Locate the cell with the specified text and output its (x, y) center coordinate. 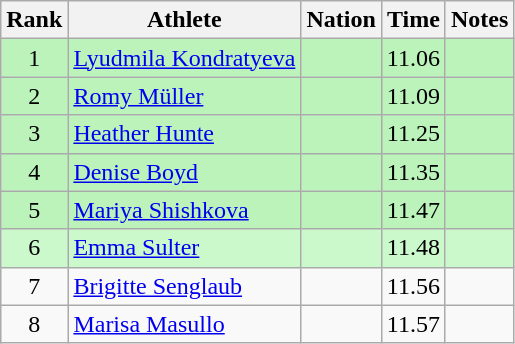
2 (34, 96)
Emma Sulter (184, 248)
11.56 (413, 286)
11.57 (413, 324)
Marisa Masullo (184, 324)
11.06 (413, 58)
8 (34, 324)
11.48 (413, 248)
11.25 (413, 134)
5 (34, 210)
Athlete (184, 20)
4 (34, 172)
11.35 (413, 172)
11.47 (413, 210)
Nation (341, 20)
11.09 (413, 96)
Time (413, 20)
Mariya Shishkova (184, 210)
Notes (479, 20)
1 (34, 58)
Rank (34, 20)
Heather Hunte (184, 134)
7 (34, 286)
Lyudmila Kondratyeva (184, 58)
Brigitte Senglaub (184, 286)
Romy Müller (184, 96)
6 (34, 248)
3 (34, 134)
Denise Boyd (184, 172)
